Extract the (x, y) coordinate from the center of the cell holding the provided text.  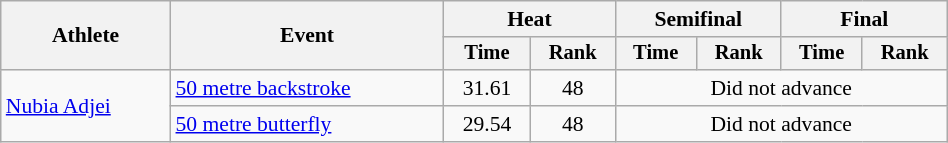
Nubia Adjei (86, 106)
Event (306, 36)
29.54 (488, 124)
Final (864, 19)
Athlete (86, 36)
31.61 (488, 88)
Semifinal (698, 19)
50 metre butterfly (306, 124)
50 metre backstroke (306, 88)
Heat (530, 19)
